Extract the (x, y) coordinate from the center of the cell holding the provided text.  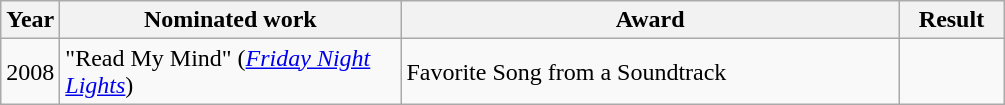
Award (650, 20)
"Read My Mind" (Friday Night Lights) (230, 72)
Favorite Song from a Soundtrack (650, 72)
Nominated work (230, 20)
2008 (30, 72)
Result (951, 20)
Year (30, 20)
